Pinpoint the cell where the given text exists, returning its (X, Y) midpoint coordinate. 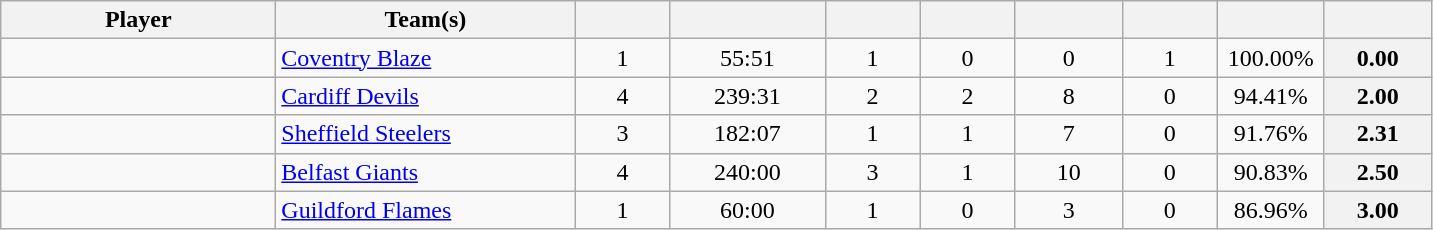
0.00 (1378, 58)
3.00 (1378, 210)
Team(s) (426, 20)
90.83% (1270, 172)
60:00 (748, 210)
239:31 (748, 96)
8 (1068, 96)
182:07 (748, 134)
7 (1068, 134)
Sheffield Steelers (426, 134)
Player (138, 20)
10 (1068, 172)
94.41% (1270, 96)
Belfast Giants (426, 172)
2.50 (1378, 172)
Coventry Blaze (426, 58)
86.96% (1270, 210)
240:00 (748, 172)
Cardiff Devils (426, 96)
2.31 (1378, 134)
2.00 (1378, 96)
55:51 (748, 58)
Guildford Flames (426, 210)
91.76% (1270, 134)
100.00% (1270, 58)
